Determine the (X, Y) coordinate at the center of the cell enclosing the given text.  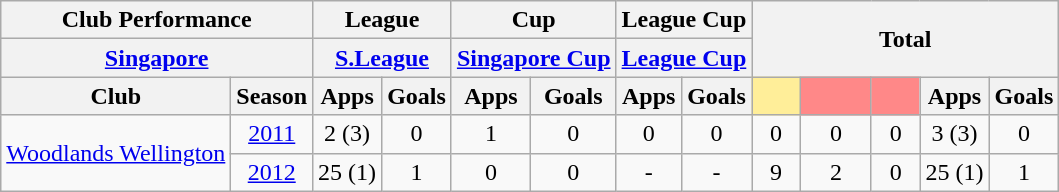
2 (3) (348, 134)
2011 (272, 134)
Woodlands Wellington (116, 153)
S.League (382, 58)
9 (776, 172)
Singapore Cup (534, 58)
Cup (534, 20)
3 (3) (954, 134)
League (382, 20)
2 (836, 172)
2012 (272, 172)
Singapore (157, 58)
Club Performance (157, 20)
Club (116, 96)
Total (906, 39)
Season (272, 96)
